Output the [X, Y] coordinate of the center of the cell containing the given text.  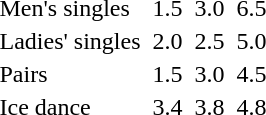
2.5 [210, 41]
2.0 [168, 41]
1.5 [168, 74]
3.0 [210, 74]
